Search for the cell housing the specified text and yield its [X, Y] center coordinate. 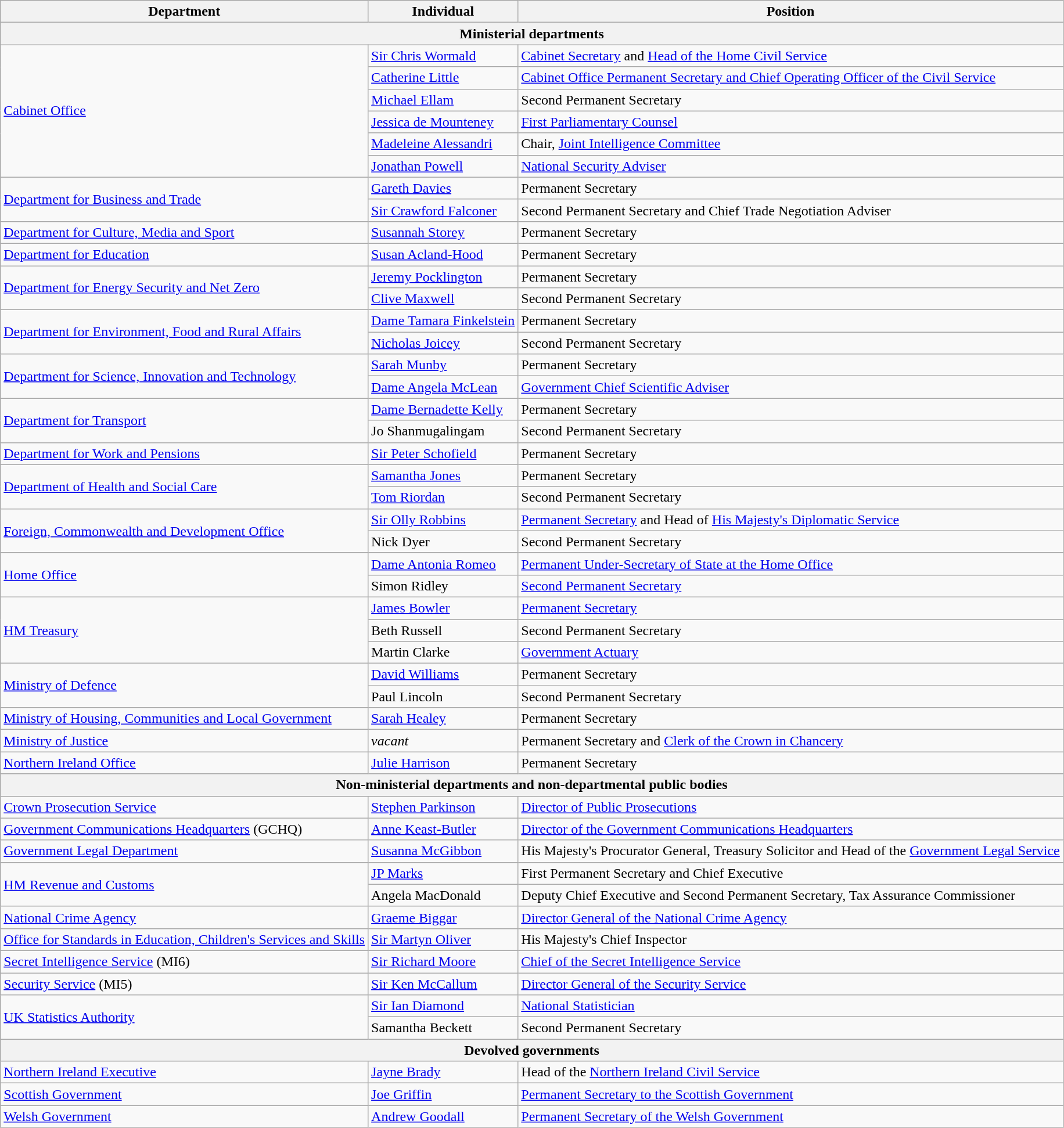
James Bowler [443, 608]
Department for Work and Pensions [185, 453]
Deputy Chief Executive and Second Permanent Secretary, Tax Assurance Commissioner [790, 895]
Susanna McGibbon [443, 851]
Permanent Secretary and Head of His Majesty's Diplomatic Service [790, 520]
Andrew Goodall [443, 1116]
Non-ministerial departments and non-departmental public bodies [532, 785]
National Crime Agency [185, 917]
Susan Acland-Hood [443, 254]
Scottish Government [185, 1094]
Clive Maxwell [443, 299]
Sir Ian Diamond [443, 1006]
vacant [443, 741]
Michael Ellam [443, 100]
Jonathan Powell [443, 166]
Anne Keast-Butler [443, 829]
National Security Adviser [790, 166]
Department of Health and Social Care [185, 486]
Foreign, Commonwealth and Development Office [185, 531]
Permanent Secretary of the Welsh Government [790, 1116]
Ministry of Housing, Communities and Local Government [185, 719]
Secret Intelligence Service (MI6) [185, 961]
Government Communications Headquarters (GCHQ) [185, 829]
First Parliamentary Counsel [790, 122]
Joe Griffin [443, 1094]
Cabinet Office Permanent Secretary and Chief Operating Officer of the Civil Service [790, 78]
Samantha Jones [443, 475]
Dame Angela McLean [443, 387]
Cabinet Secretary and Head of the Home Civil Service [790, 56]
Government Legal Department [185, 851]
Madeleine Alessandri [443, 144]
Nick Dyer [443, 542]
Jeremy Pocklington [443, 277]
Office for Standards in Education, Children's Services and Skills [185, 939]
Ministry of Justice [185, 741]
His Majesty's Chief Inspector [790, 939]
Permanent Under-Secretary of State at the Home Office [790, 564]
Department for Energy Security and Net Zero [185, 288]
Samantha Beckett [443, 1028]
Beth Russell [443, 630]
Crown Prosecution Service [185, 807]
Position [790, 12]
National Statistician [790, 1006]
Sir Ken McCallum [443, 984]
Dame Antonia Romeo [443, 564]
Cabinet Office [185, 111]
Sir Martyn Oliver [443, 939]
Graeme Biggar [443, 917]
Jo Shanmugalingam [443, 431]
Sir Richard Moore [443, 961]
Sir Olly Robbins [443, 520]
Permanent Secretary and Clerk of the Crown in Chancery [790, 741]
Sir Crawford Falconer [443, 210]
Angela MacDonald [443, 895]
UK Statistics Authority [185, 1017]
Head of the Northern Ireland Civil Service [790, 1072]
Catherine Little [443, 78]
Stephen Parkinson [443, 807]
Ministerial departments [532, 34]
Welsh Government [185, 1116]
Sarah Healey [443, 719]
Security Service (MI5) [185, 984]
JP Marks [443, 873]
Jessica de Mounteney [443, 122]
Chair, Joint Intelligence Committee [790, 144]
HM Treasury [185, 630]
Department for Transport [185, 420]
Martin Clarke [443, 653]
Susannah Storey [443, 232]
Director of the Government Communications Headquarters [790, 829]
Paul Lincoln [443, 697]
Dame Tamara Finkelstein [443, 321]
Chief of the Secret Intelligence Service [790, 961]
Jayne Brady [443, 1072]
Home Office [185, 575]
Northern Ireland Office [185, 763]
Sir Chris Wormald [443, 56]
Department for Education [185, 254]
Ministry of Defence [185, 686]
Department for Culture, Media and Sport [185, 232]
Department [185, 12]
Gareth Davies [443, 188]
Director General of the National Crime Agency [790, 917]
Devolved governments [532, 1050]
Director of Public Prosecutions [790, 807]
Tom Riordan [443, 498]
Department for Business and Trade [185, 199]
His Majesty's Procurator General, Treasury Solicitor and Head of the Government Legal Service [790, 851]
Simon Ridley [443, 586]
Sarah Munby [443, 365]
Government Actuary [790, 653]
Nicholas Joicey [443, 343]
Permanent Secretary to the Scottish Government [790, 1094]
Second Permanent Secretary and Chief Trade Negotiation Adviser [790, 210]
David Williams [443, 675]
Sir Peter Schofield [443, 453]
Department for Science, Innovation and Technology [185, 376]
First Permanent Secretary and Chief Executive [790, 873]
Individual [443, 12]
HM Revenue and Customs [185, 884]
Dame Bernadette Kelly [443, 409]
Department for Environment, Food and Rural Affairs [185, 332]
Government Chief Scientific Adviser [790, 387]
Julie Harrison [443, 763]
Northern Ireland Executive [185, 1072]
Director General of the Security Service [790, 984]
